Provide the (x, y) coordinate of the cell's center where the given text is located.  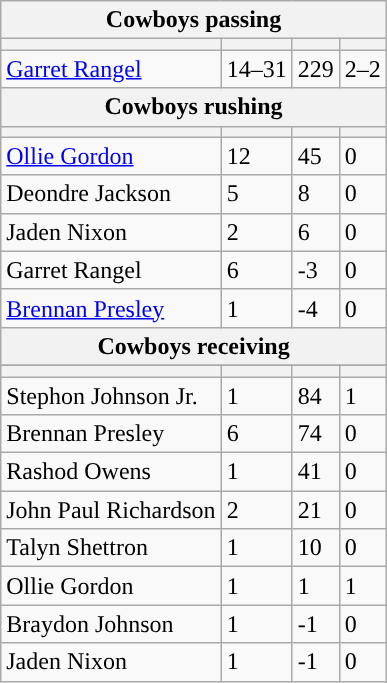
21 (316, 510)
5 (256, 194)
Cowboys rushing (194, 107)
14–31 (256, 69)
74 (316, 434)
41 (316, 472)
Cowboys passing (194, 20)
Stephon Johnson Jr. (111, 395)
45 (316, 156)
Talyn Shettron (111, 548)
-4 (316, 308)
-3 (316, 270)
12 (256, 156)
Cowboys receiving (194, 346)
Rashod Owens (111, 472)
Deondre Jackson (111, 194)
229 (316, 69)
John Paul Richardson (111, 510)
2–2 (362, 69)
Braydon Johnson (111, 624)
10 (316, 548)
8 (316, 194)
84 (316, 395)
